Return [x, y] of the center of cell containing provided text 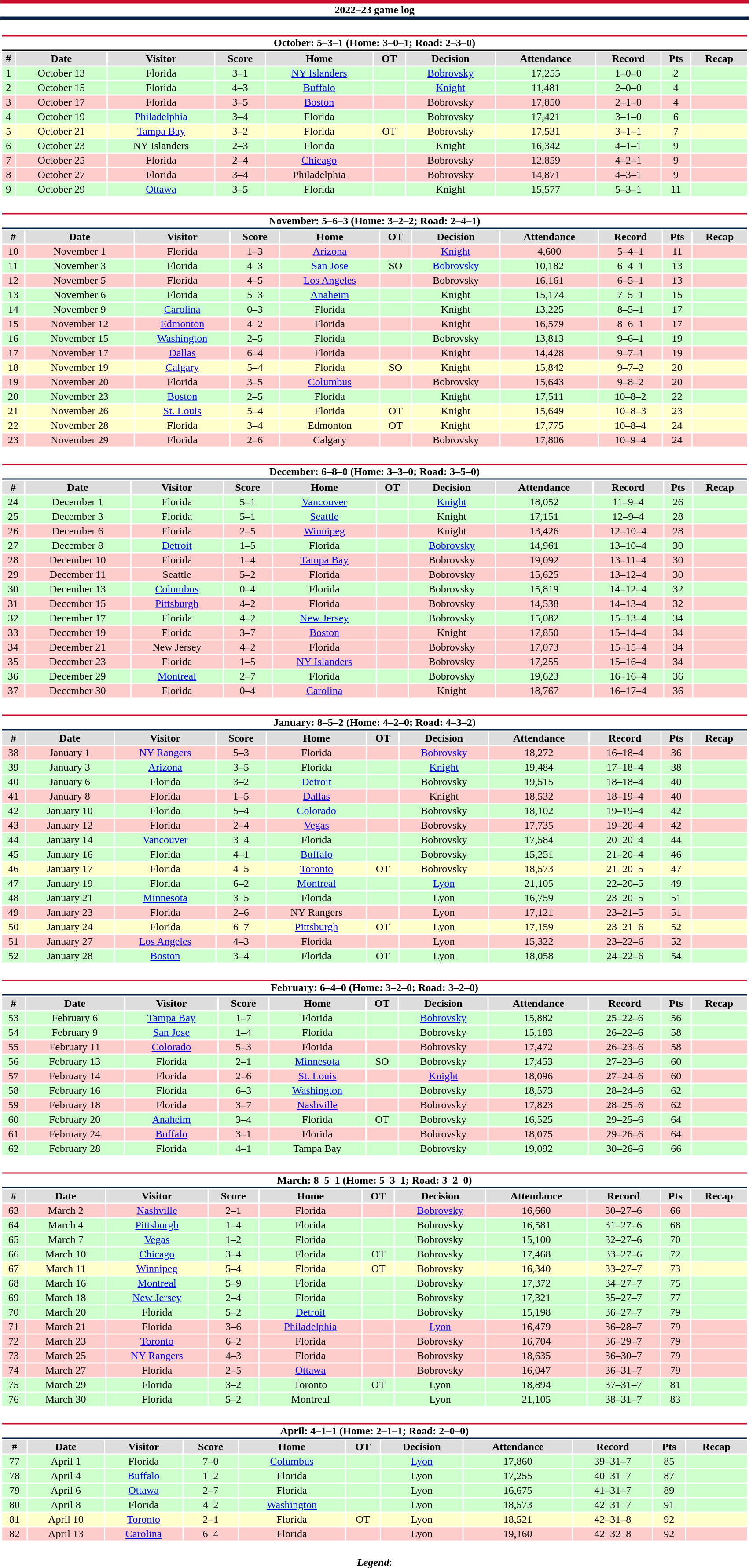
16,704 [536, 1341]
5–3–1 [628, 190]
9–7–1 [630, 353]
33–27–6 [624, 1254]
November: 5–6–3 (Home: 3–2–2; Road: 2–4–1) [374, 221]
October 19 [61, 117]
18,096 [538, 1076]
26–22–6 [624, 1032]
15,183 [538, 1032]
April 1 [66, 1462]
15–14–4 [628, 633]
25 [13, 517]
16 [13, 338]
17,421 [546, 117]
12,859 [546, 161]
16–18–4 [625, 753]
16–16–4 [628, 676]
29–26–6 [624, 1134]
April 8 [66, 1505]
12–10–4 [628, 531]
18,052 [544, 502]
November 20 [80, 382]
18,532 [539, 797]
March 27 [66, 1370]
17,151 [544, 517]
5 [8, 132]
69 [13, 1298]
33 [13, 633]
February: 6–4–0 (Home: 3–2–0; Road: 3–2–0) [374, 988]
53 [13, 1018]
4–1–1 [628, 146]
83 [676, 1399]
6–4–1 [630, 266]
2–0–0 [628, 88]
October 23 [61, 146]
42–32–8 [613, 1534]
15,649 [549, 411]
5–9 [233, 1283]
19,515 [539, 782]
February 13 [75, 1061]
16,479 [536, 1327]
March 23 [66, 1341]
16,161 [549, 280]
November 23 [80, 396]
27–23–6 [624, 1061]
14–13–4 [628, 604]
9–7–2 [630, 367]
February 16 [75, 1090]
November 19 [80, 367]
November 26 [80, 411]
November 28 [80, 425]
28–25–6 [624, 1105]
3–1–1 [628, 132]
19,160 [518, 1534]
0–3 [255, 309]
November 12 [80, 324]
39 [13, 768]
February 6 [75, 1018]
50 [13, 927]
21 [13, 411]
18 [13, 367]
23–21–6 [625, 927]
32–27–6 [624, 1240]
March 4 [66, 1225]
29 [13, 575]
10–8–3 [630, 411]
17,860 [518, 1462]
22–20–5 [625, 884]
19,484 [539, 768]
17,823 [538, 1105]
14,961 [544, 546]
37–31–7 [624, 1385]
65 [13, 1240]
43 [13, 826]
16,047 [536, 1370]
6–5–1 [630, 280]
17,321 [536, 1298]
39–31–7 [613, 1462]
35 [13, 662]
October 15 [61, 88]
8 [8, 175]
17,468 [536, 1254]
11–9–4 [628, 502]
15,643 [549, 382]
14 [13, 309]
November 5 [80, 280]
15–15–4 [628, 647]
18,102 [539, 811]
14,538 [544, 604]
January 28 [70, 956]
April 6 [66, 1491]
38–31–7 [624, 1399]
March 10 [66, 1254]
January 8 [70, 797]
1–3 [255, 251]
3 [8, 102]
14,871 [546, 175]
17,073 [544, 647]
3–6 [233, 1327]
13,225 [549, 309]
February 9 [75, 1032]
April 13 [66, 1534]
42–31–7 [613, 1505]
December 6 [77, 531]
61 [13, 1134]
17,531 [546, 132]
30–26–6 [624, 1148]
40–31–7 [613, 1476]
19,623 [544, 676]
17,372 [536, 1283]
16,581 [536, 1225]
10–9–4 [630, 440]
15–13–4 [628, 618]
March 7 [66, 1240]
16–17–4 [628, 691]
16,340 [536, 1269]
17,453 [538, 1061]
February 20 [75, 1119]
28–24–6 [624, 1090]
76 [13, 1399]
57 [13, 1076]
18–19–4 [625, 797]
4,600 [549, 251]
17,806 [549, 440]
February 24 [75, 1134]
26–23–6 [624, 1047]
15,322 [539, 942]
January 12 [70, 826]
34–27–7 [624, 1283]
6–3 [243, 1090]
December 11 [77, 575]
13–11–4 [628, 560]
October 29 [61, 190]
18,521 [518, 1520]
March 16 [66, 1283]
13–12–4 [628, 575]
16,342 [546, 146]
January 6 [70, 782]
1–0–0 [628, 73]
59 [13, 1105]
7–5–1 [630, 295]
16,660 [536, 1211]
2–1–0 [628, 102]
23–21–5 [625, 913]
20–20–4 [625, 840]
2–3 [240, 146]
80 [14, 1505]
January 23 [70, 913]
February 28 [75, 1148]
42–31–8 [613, 1520]
March 20 [66, 1312]
16,525 [538, 1119]
85 [669, 1462]
87 [669, 1476]
January 27 [70, 942]
2022–23 game log [374, 10]
13–10–4 [628, 546]
December 30 [77, 691]
January 17 [70, 869]
March: 8–5–1 (Home: 5–3–1; Road: 3–2–0) [374, 1181]
January 16 [70, 855]
November 6 [80, 295]
7–0 [210, 1462]
6–7 [241, 927]
17,472 [538, 1047]
16,759 [539, 898]
15,882 [538, 1018]
19–20–4 [625, 826]
36–27–7 [624, 1312]
23–22–6 [625, 942]
18,058 [539, 956]
18,767 [544, 691]
18–18–4 [625, 782]
December 1 [77, 502]
18,635 [536, 1356]
January 19 [70, 884]
36–29–7 [624, 1341]
April 10 [66, 1520]
21–20–5 [625, 869]
17–18–4 [625, 768]
19–19–4 [625, 811]
13,813 [549, 338]
March 11 [66, 1269]
November 3 [80, 266]
15,625 [544, 575]
18,272 [539, 753]
45 [13, 855]
5–4–1 [630, 251]
October 21 [61, 132]
16,579 [549, 324]
8–6–1 [630, 324]
December 19 [77, 633]
December 13 [77, 589]
March 25 [66, 1356]
29–25–6 [624, 1119]
November 17 [80, 353]
January 1 [70, 753]
25–22–6 [624, 1018]
18,075 [538, 1134]
4–3–1 [628, 175]
April: 4–1–1 (Home: 2–1–1; Road: 2–0–0) [374, 1431]
November 9 [80, 309]
October 13 [61, 73]
12–9–4 [628, 517]
14–12–4 [628, 589]
1–7 [243, 1018]
17,775 [549, 425]
63 [13, 1211]
71 [13, 1327]
9–8–2 [630, 382]
October 25 [61, 161]
15–16–4 [628, 662]
15,842 [549, 367]
March 30 [66, 1399]
91 [669, 1505]
41–31–7 [613, 1491]
82 [14, 1534]
November 15 [80, 338]
December 8 [77, 546]
March 29 [66, 1385]
February 14 [75, 1076]
March 21 [66, 1327]
April 4 [66, 1476]
17,121 [539, 913]
3–1–0 [628, 117]
January: 8–5–2 (Home: 4–2–0; Road: 4–3–2) [374, 722]
14,428 [549, 353]
November 29 [80, 440]
17,159 [539, 927]
February 18 [75, 1105]
24–22–6 [625, 956]
15,174 [549, 295]
10 [13, 251]
January 3 [70, 768]
18,894 [536, 1385]
15,577 [546, 190]
37 [13, 691]
31 [13, 604]
36–31–7 [624, 1370]
8–5–1 [630, 309]
15,198 [536, 1312]
30–27–6 [624, 1211]
89 [669, 1491]
December 3 [77, 517]
October 27 [61, 175]
33–27–7 [624, 1269]
15,082 [544, 618]
15,819 [544, 589]
10–8–4 [630, 425]
10–8–2 [630, 396]
27–24–6 [624, 1076]
January 10 [70, 811]
12 [13, 280]
December 17 [77, 618]
March 2 [66, 1211]
February 11 [75, 1047]
17,735 [539, 826]
17,511 [549, 396]
17,584 [539, 840]
13,426 [544, 531]
December 21 [77, 647]
9–6–1 [630, 338]
November 1 [80, 251]
55 [13, 1047]
10,182 [549, 266]
27 [13, 546]
December: 6–8–0 (Home: 3–3–0; Road: 3–5–0) [374, 471]
67 [13, 1269]
15,100 [536, 1240]
48 [13, 898]
October 17 [61, 102]
41 [13, 797]
January 24 [70, 927]
11,481 [546, 88]
74 [13, 1370]
December 23 [77, 662]
December 15 [77, 604]
16,675 [518, 1491]
36–30–7 [624, 1356]
21–20–4 [625, 855]
1 [8, 73]
4–2–1 [628, 161]
31–27–6 [624, 1225]
15,251 [539, 855]
23–20–5 [625, 898]
March 18 [66, 1298]
December 10 [77, 560]
35–27–7 [624, 1298]
January 14 [70, 840]
36–28–7 [624, 1327]
October: 5–3–1 (Home: 3–0–1; Road: 2–3–0) [374, 43]
December 29 [77, 676]
78 [14, 1476]
January 21 [70, 898]
